Search for the cell housing the specified text and yield its [x, y] center coordinate. 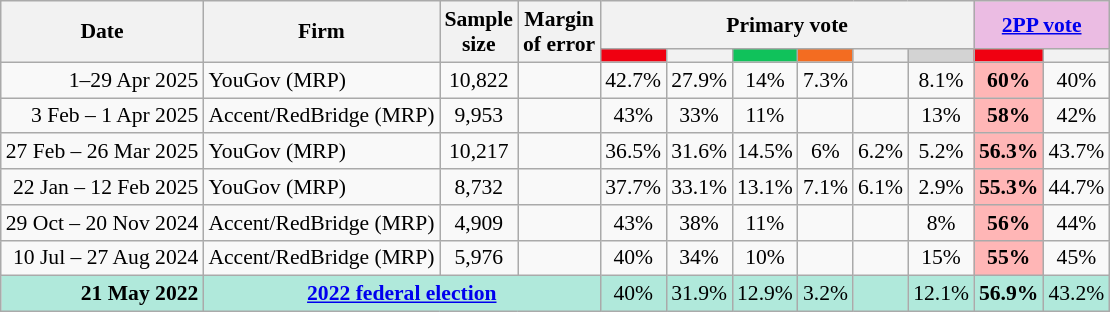
43.7% [1076, 152]
2PP vote [1042, 25]
44% [1076, 223]
10,822 [479, 80]
Date [102, 32]
3 Feb – 1 Apr 2025 [102, 116]
7.1% [826, 187]
13% [941, 116]
2022 federal election [402, 294]
10 Jul – 27 Aug 2024 [102, 258]
4,909 [479, 223]
12.1% [941, 294]
43.2% [1076, 294]
12.9% [765, 294]
58% [1008, 116]
33% [699, 116]
3.2% [826, 294]
36.5% [633, 152]
56.9% [1008, 294]
31.9% [699, 294]
29 Oct – 20 Nov 2024 [102, 223]
56% [1008, 223]
8% [941, 223]
5,976 [479, 258]
10,217 [479, 152]
22 Jan – 12 Feb 2025 [102, 187]
9,953 [479, 116]
34% [699, 258]
8.1% [941, 80]
6.2% [880, 152]
2.9% [941, 187]
56.3% [1008, 152]
14% [765, 80]
42% [1076, 116]
27 Feb – 26 Mar 2025 [102, 152]
42.7% [633, 80]
14.5% [765, 152]
55.3% [1008, 187]
55% [1008, 258]
7.3% [826, 80]
21 May 2022 [102, 294]
27.9% [699, 80]
44.7% [1076, 187]
Firm [321, 32]
13.1% [765, 187]
5.2% [941, 152]
33.1% [699, 187]
31.6% [699, 152]
6.1% [880, 187]
1–29 Apr 2025 [102, 80]
10% [765, 258]
Primary vote [787, 25]
60% [1008, 80]
8,732 [479, 187]
45% [1076, 258]
Marginof error [559, 32]
38% [699, 223]
37.7% [633, 187]
6% [826, 152]
15% [941, 258]
Samplesize [479, 32]
